Detect which cell encompasses the target text, then output its (x, y) center coordinate. 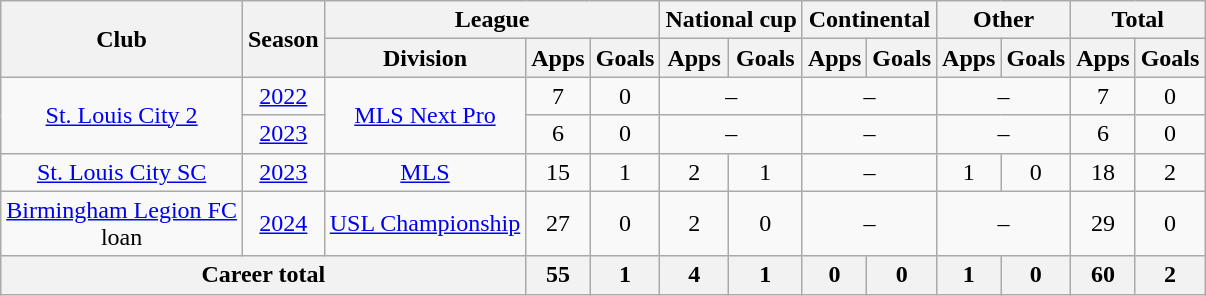
Total (1138, 20)
4 (694, 275)
MLS Next Pro (425, 115)
Career total (264, 275)
National cup (731, 20)
St. Louis City 2 (122, 115)
2022 (283, 96)
2024 (283, 224)
Other (1004, 20)
MLS (425, 172)
League (492, 20)
29 (1103, 224)
18 (1103, 172)
Division (425, 58)
60 (1103, 275)
Continental (869, 20)
Season (283, 39)
27 (558, 224)
55 (558, 275)
USL Championship (425, 224)
15 (558, 172)
Birmingham Legion FCloan (122, 224)
St. Louis City SC (122, 172)
Club (122, 39)
